Detect which cell encompasses the target text, then output its (X, Y) center coordinate. 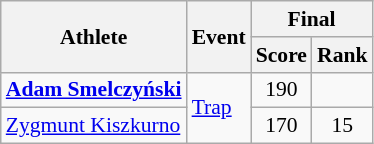
Event (219, 36)
Athlete (94, 36)
170 (282, 126)
190 (282, 90)
Zygmunt Kiszkurno (94, 126)
15 (342, 126)
Trap (219, 108)
Rank (342, 55)
Adam Smelczyński (94, 90)
Final (312, 19)
Score (282, 55)
